From the cell containing the given text, extract its center point as [X, Y] coordinate. 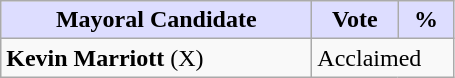
Vote [355, 20]
Acclaimed [383, 58]
% [426, 20]
Kevin Marriott (X) [156, 58]
Mayoral Candidate [156, 20]
